Detect which cell encompasses the target text, then output its [x, y] center coordinate. 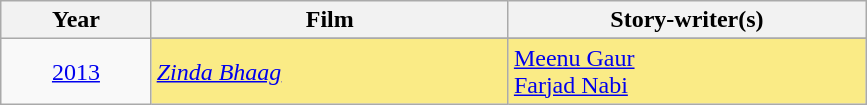
Film [330, 20]
2013 [76, 72]
Year [76, 20]
Meenu GaurFarjad Nabi [686, 72]
Zinda Bhaag [330, 72]
Story-writer(s) [686, 20]
